Pinpoint the cell where the given text exists, returning its [x, y] midpoint coordinate. 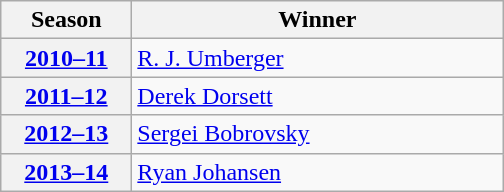
Season [66, 20]
Sergei Bobrovsky [318, 134]
2011–12 [66, 96]
Ryan Johansen [318, 172]
Derek Dorsett [318, 96]
2010–11 [66, 58]
2012–13 [66, 134]
2013–14 [66, 172]
R. J. Umberger [318, 58]
Winner [318, 20]
